For the text-containing cell, return its midpoint in [x, y] coordinate format. 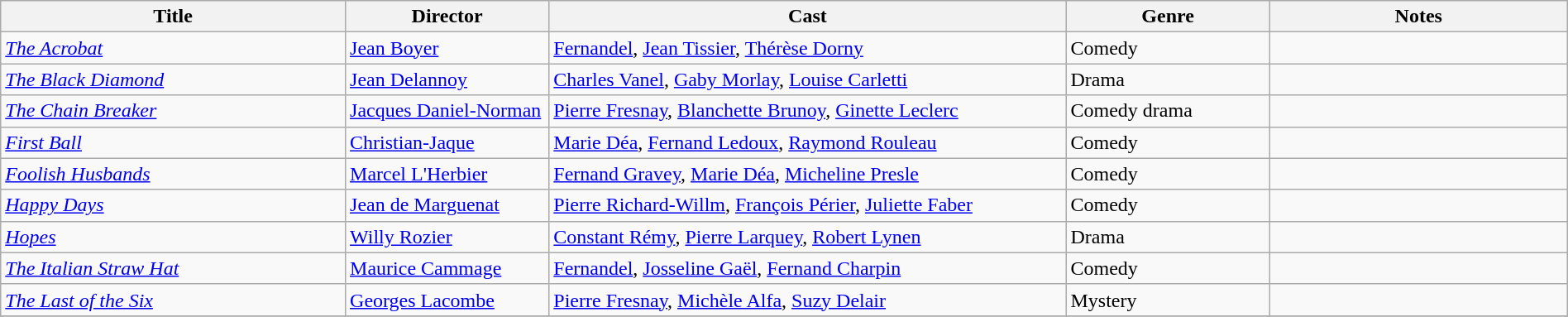
Georges Lacombe [447, 300]
The Acrobat [174, 48]
Jean Delannoy [447, 79]
Title [174, 17]
Pierre Fresnay, Michèle Alfa, Suzy Delair [807, 300]
Charles Vanel, Gaby Morlay, Louise Carletti [807, 79]
Genre [1168, 17]
Fernandel, Jean Tissier, Thérèse Dorny [807, 48]
Fernandel, Josseline Gaël, Fernand Charpin [807, 268]
The Italian Straw Hat [174, 268]
The Chain Breaker [174, 111]
Jean de Marguenat [447, 205]
Happy Days [174, 205]
Foolish Husbands [174, 174]
The Last of the Six [174, 300]
Marie Déa, Fernand Ledoux, Raymond Rouleau [807, 142]
Marcel L'Herbier [447, 174]
Jacques Daniel-Norman [447, 111]
Pierre Richard-Willm, François Périer, Juliette Faber [807, 205]
Maurice Cammage [447, 268]
Jean Boyer [447, 48]
Christian-Jaque [447, 142]
Notes [1418, 17]
Willy Rozier [447, 237]
Pierre Fresnay, Blanchette Brunoy, Ginette Leclerc [807, 111]
The Black Diamond [174, 79]
Cast [807, 17]
Mystery [1168, 300]
Fernand Gravey, Marie Déa, Micheline Presle [807, 174]
Comedy drama [1168, 111]
First Ball [174, 142]
Director [447, 17]
Constant Rémy, Pierre Larquey, Robert Lynen [807, 237]
Hopes [174, 237]
